For the text-containing cell, return its midpoint in [X, Y] coordinate format. 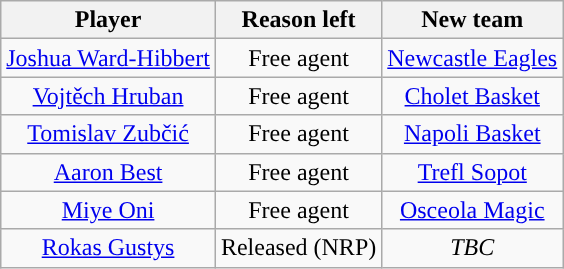
Vojtěch Hruban [108, 96]
New team [472, 20]
Tomislav Zubčić [108, 134]
Player [108, 20]
Joshua Ward-Hibbert [108, 58]
TBC [472, 248]
Aaron Best [108, 172]
Osceola Magic [472, 210]
Released (NRP) [298, 248]
Rokas Gustys [108, 248]
Miye Oni [108, 210]
Trefl Sopot [472, 172]
Newcastle Eagles [472, 58]
Napoli Basket [472, 134]
Cholet Basket [472, 96]
Reason left [298, 20]
